Determine the (x, y) coordinate at the center of the cell enclosing the given text.  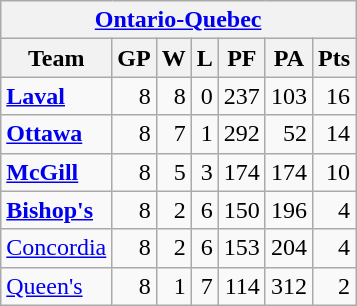
10 (334, 172)
16 (334, 96)
W (174, 58)
52 (288, 134)
Bishop's (56, 210)
103 (288, 96)
Pts (334, 58)
GP (134, 58)
204 (288, 248)
McGill (56, 172)
Concordia (56, 248)
Queen's (56, 286)
L (204, 58)
PA (288, 58)
237 (242, 96)
Team (56, 58)
14 (334, 134)
196 (288, 210)
3 (204, 172)
0 (204, 96)
292 (242, 134)
PF (242, 58)
5 (174, 172)
114 (242, 286)
Ottawa (56, 134)
150 (242, 210)
153 (242, 248)
Laval (56, 96)
312 (288, 286)
Ontario-Quebec (178, 20)
